From the cell containing the given text, extract its center point as [x, y] coordinate. 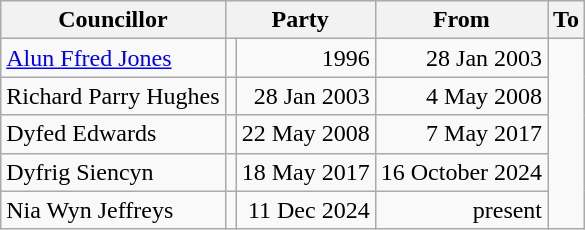
To [566, 20]
Party [300, 20]
Richard Parry Hughes [113, 96]
1996 [306, 58]
11 Dec 2024 [306, 210]
16 October 2024 [461, 172]
7 May 2017 [461, 134]
4 May 2008 [461, 96]
Councillor [113, 20]
22 May 2008 [306, 134]
Alun Ffred Jones [113, 58]
Nia Wyn Jeffreys [113, 210]
present [461, 210]
Dyfrig Siencyn [113, 172]
From [461, 20]
18 May 2017 [306, 172]
Dyfed Edwards [113, 134]
